Capture the cell that displays the provided text and extract its (X, Y) central coordinate. 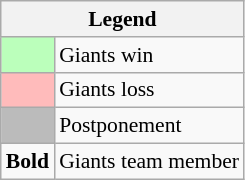
Legend (122, 19)
Postponement (149, 126)
Giants team member (149, 162)
Giants win (149, 55)
Bold (28, 162)
Giants loss (149, 90)
